Determine the [X, Y] coordinate at the center of the cell enclosing the given text.  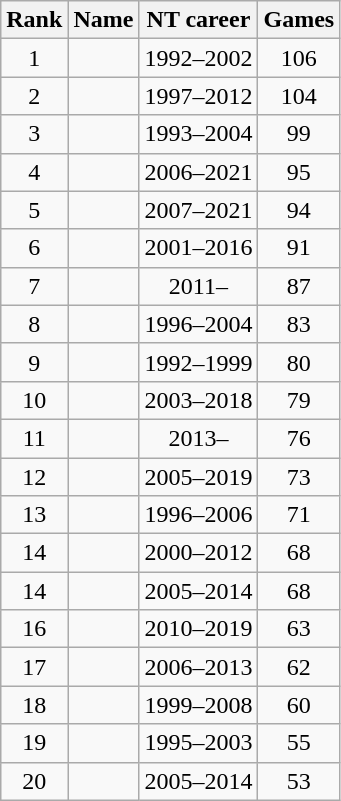
1 [34, 58]
13 [34, 515]
80 [299, 362]
10 [34, 400]
19 [34, 743]
106 [299, 58]
94 [299, 210]
91 [299, 248]
63 [299, 629]
Games [299, 20]
1995–2003 [198, 743]
2005–2019 [198, 477]
60 [299, 705]
62 [299, 667]
83 [299, 324]
1997–2012 [198, 96]
1999–2008 [198, 705]
53 [299, 781]
6 [34, 248]
2006–2021 [198, 172]
20 [34, 781]
2013– [198, 438]
73 [299, 477]
2000–2012 [198, 553]
71 [299, 515]
2 [34, 96]
87 [299, 286]
2007–2021 [198, 210]
Rank [34, 20]
4 [34, 172]
1993–2004 [198, 134]
79 [299, 400]
2003–2018 [198, 400]
9 [34, 362]
8 [34, 324]
2006–2013 [198, 667]
16 [34, 629]
1992–1999 [198, 362]
2011– [198, 286]
55 [299, 743]
11 [34, 438]
17 [34, 667]
12 [34, 477]
7 [34, 286]
104 [299, 96]
18 [34, 705]
NT career [198, 20]
1996–2006 [198, 515]
99 [299, 134]
2001–2016 [198, 248]
3 [34, 134]
5 [34, 210]
2010–2019 [198, 629]
1992–2002 [198, 58]
1996–2004 [198, 324]
Name [104, 20]
95 [299, 172]
76 [299, 438]
